From the cell containing the given text, extract its center point as (X, Y) coordinate. 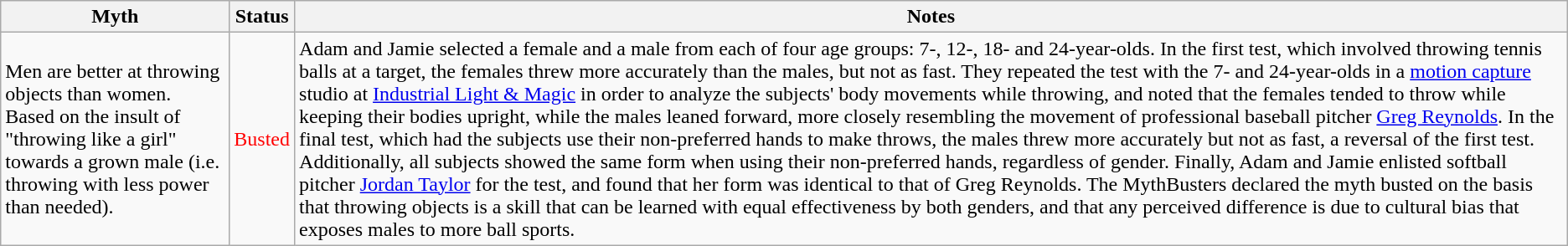
Myth (116, 17)
Busted (262, 139)
Status (262, 17)
Notes (931, 17)
